From the cell containing the given text, extract its center point as [X, Y] coordinate. 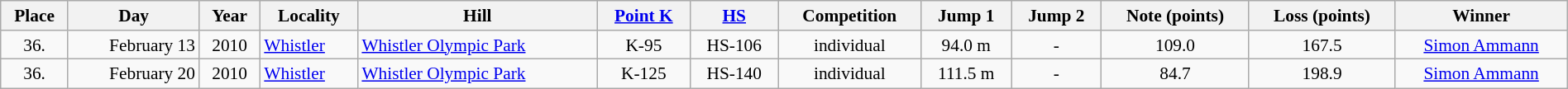
Hill [477, 16]
Locality [308, 16]
Place [35, 16]
February 13 [134, 45]
Day [134, 16]
February 20 [134, 74]
Jump 2 [1057, 16]
K-95 [643, 45]
167.5 [1322, 45]
HS-106 [734, 45]
Competition [850, 16]
HS [734, 16]
Jump 1 [966, 16]
K-125 [643, 74]
109.0 [1175, 45]
Year [230, 16]
HS-140 [734, 74]
Point K [643, 16]
94.0 m [966, 45]
Winner [1481, 16]
Loss (points) [1322, 16]
198.9 [1322, 74]
Note (points) [1175, 16]
84.7 [1175, 74]
111.5 m [966, 74]
